Locate the cell with the specified text and output its [x, y] center coordinate. 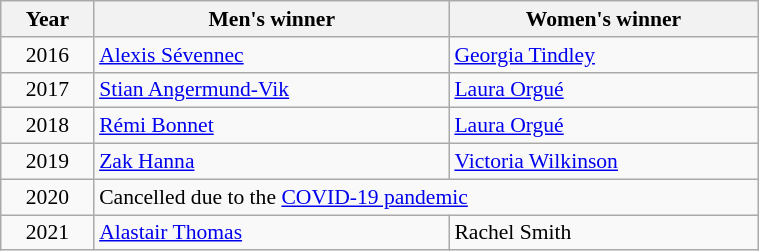
Rachel Smith [603, 233]
Men's winner [272, 19]
2016 [48, 55]
Rémi Bonnet [272, 126]
Alexis Sévennec [272, 55]
2017 [48, 90]
2020 [48, 197]
Year [48, 19]
Women's winner [603, 19]
Zak Hanna [272, 162]
2019 [48, 162]
Georgia Tindley [603, 55]
Cancelled due to the COVID-19 pandemic [426, 197]
Victoria Wilkinson [603, 162]
Alastair Thomas [272, 233]
2018 [48, 126]
Stian Angermund-Vik [272, 90]
2021 [48, 233]
